Scan for the cell matching the given text and deliver its [X, Y] coordinate at center. 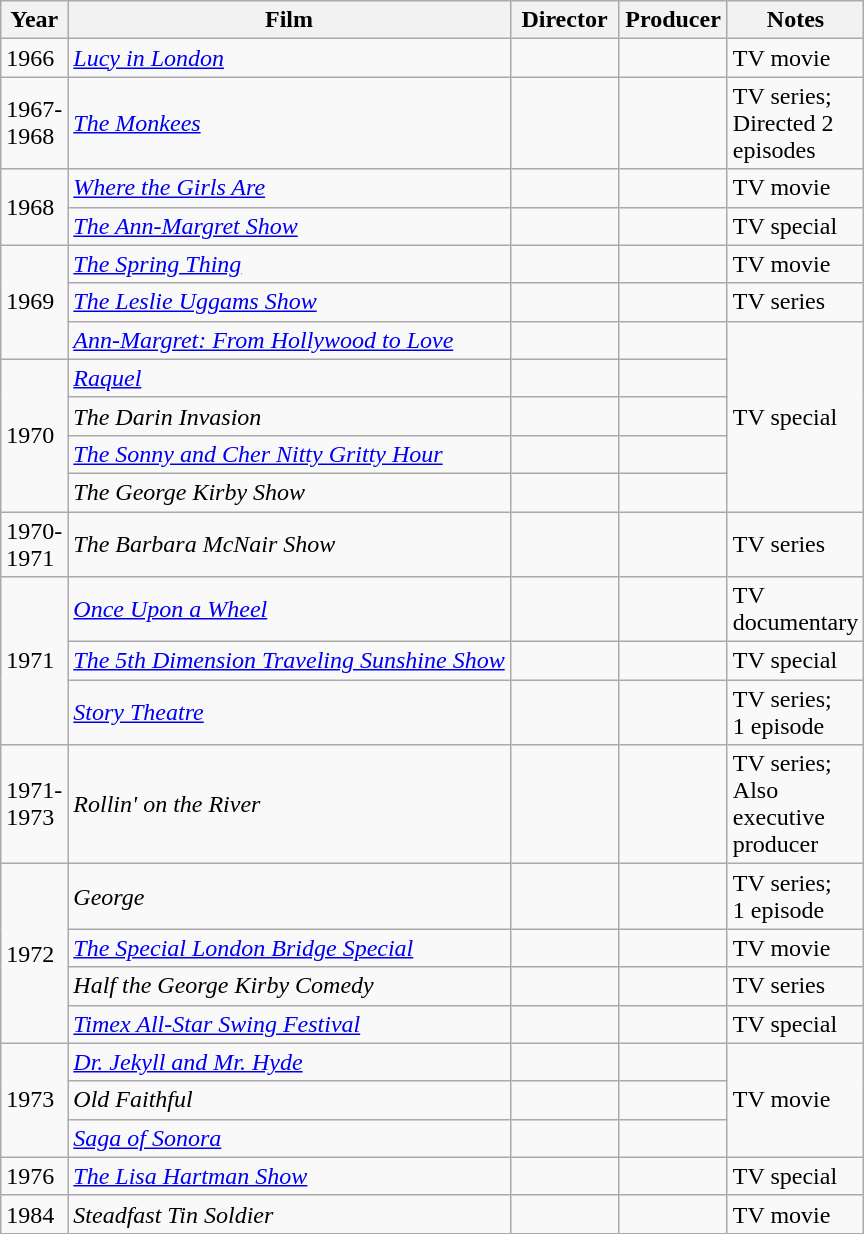
1970-1971 [34, 544]
Story Theatre [289, 712]
The 5th Dimension Traveling Sunshine Show [289, 661]
The Monkees [289, 123]
Where the Girls Are [289, 188]
1970 [34, 435]
1969 [34, 302]
Dr. Jekyll and Mr. Hyde [289, 1062]
Rollin' on the River [289, 804]
Producer [674, 20]
Saga of Sonora [289, 1138]
Raquel [289, 378]
Year [34, 20]
1971-1973 [34, 804]
Film [289, 20]
The Darin Invasion [289, 416]
TV series;Also executive producer [795, 804]
The Spring Thing [289, 264]
Lucy in London [289, 58]
1976 [34, 1176]
Steadfast Tin Soldier [289, 1214]
The Sonny and Cher Nitty Gritty Hour [289, 454]
George [289, 896]
Old Faithful [289, 1100]
The Barbara McNair Show [289, 544]
Notes [795, 20]
Half the George Kirby Comedy [289, 986]
Once Upon a Wheel [289, 610]
1972 [34, 954]
The Special London Bridge Special [289, 948]
1984 [34, 1214]
1967-1968 [34, 123]
The Leslie Uggams Show [289, 302]
1968 [34, 207]
The Lisa Hartman Show [289, 1176]
1973 [34, 1100]
TV documentary [795, 610]
TV series;Directed 2 episodes [795, 123]
1971 [34, 661]
1966 [34, 58]
The George Kirby Show [289, 492]
Ann-Margret: From Hollywood to Love [289, 340]
Timex All-Star Swing Festival [289, 1024]
The Ann-Margret Show [289, 226]
Director [564, 20]
